Pinpoint the cell where the given text exists, returning its [X, Y] midpoint coordinate. 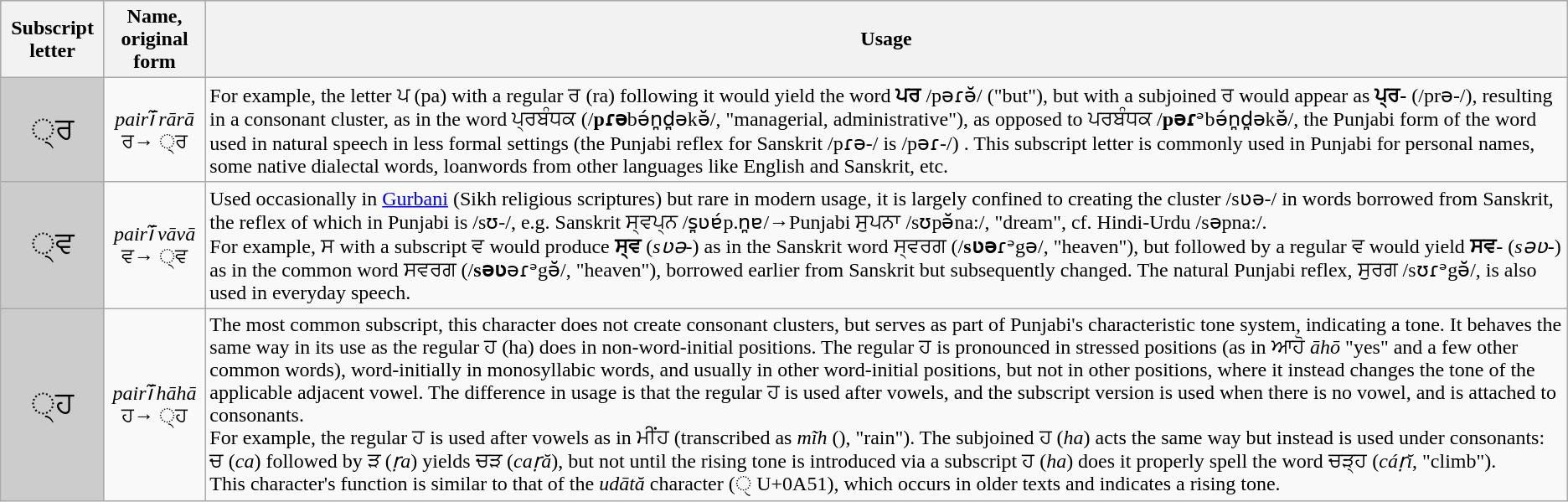
੍ਰ [53, 130]
Subscript letter [53, 39]
Usage [886, 39]
pairī̃ vāvāਵ→ ੍ਵ [154, 245]
pairī̃ hāhāਹ→ ੍ਹ [154, 404]
੍ਹ [53, 404]
੍ਵ [53, 245]
pairī̃ rārāਰ→ ੍ਰ [154, 130]
Name, original form [154, 39]
